From the cell containing the given text, extract its center point as (X, Y) coordinate. 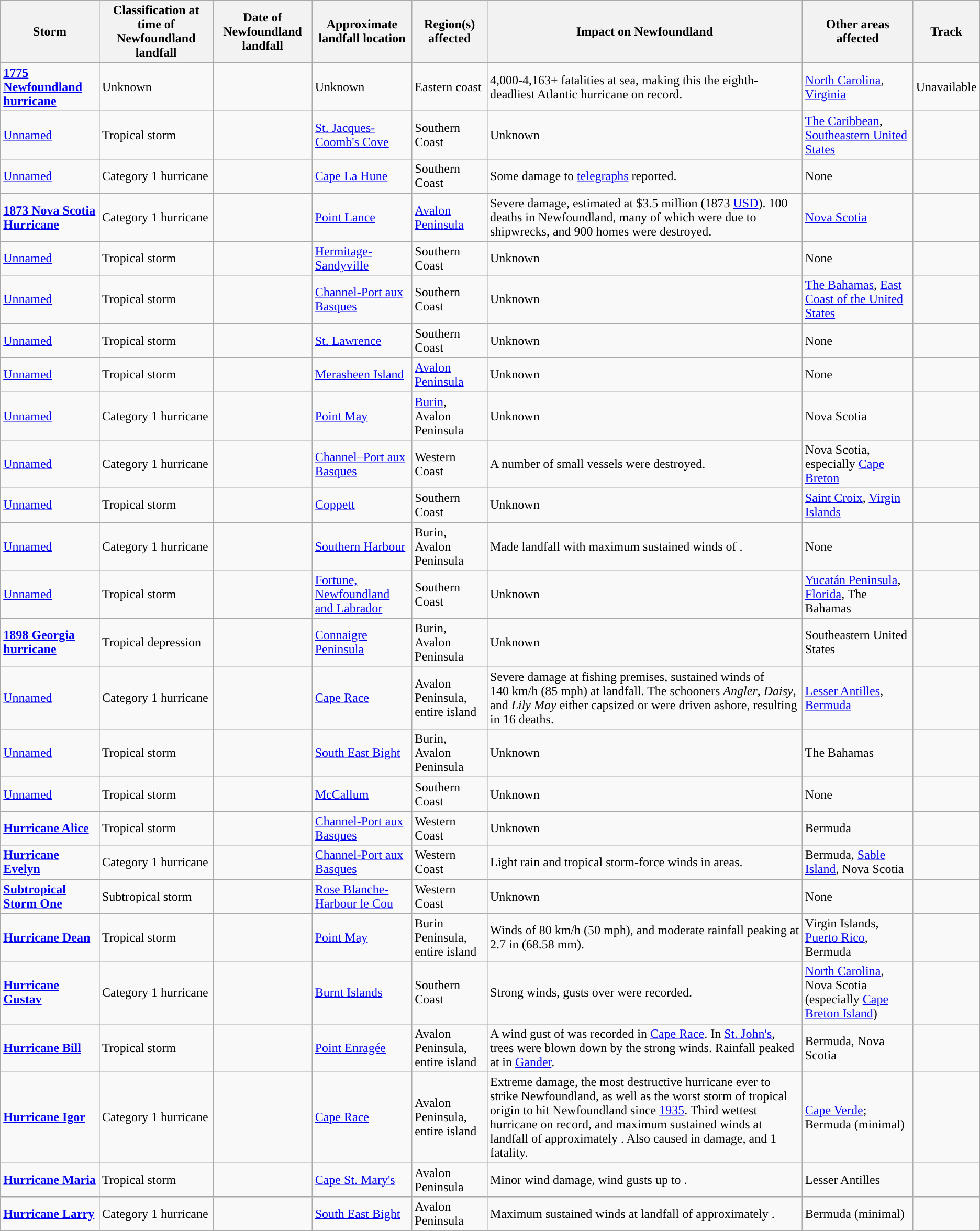
1898 Georgia hurricane (50, 643)
Eastern coast (450, 87)
North Carolina, Virginia (857, 87)
Burnt Islands (362, 992)
Track (946, 31)
Hurricane Igor (50, 1117)
1873 Nova Scotia Hurricane (50, 217)
Unavailable (946, 87)
Yucatán Peninsula, Florida, The Bahamas (857, 595)
The Caribbean, Southeastern United States (857, 135)
Southern Harbour (362, 546)
1775 Newfoundland hurricane (50, 87)
Cape St. Mary's (362, 1180)
Minor wind damage, wind gusts up to . (644, 1180)
Bermuda, Sable Island, Nova Scotia (857, 863)
Cape La Hune (362, 176)
Lesser Antilles, Bermuda (857, 698)
Point Enragée (362, 1048)
Region(s) affected (450, 31)
Southeastern United States (857, 643)
St. Jacques-Coomb's Cove (362, 135)
Other areas affected (857, 31)
Impact on Newfoundland (644, 31)
Fortune, Newfoundland and Labrador (362, 595)
McCallum (362, 794)
Strong winds, gusts over were recorded. (644, 992)
Approximate landfall location (362, 31)
Burin Peninsula, entire island (450, 937)
Winds of 80 km/h (50 mph), and moderate rainfall peaking at 2.7 in (68.58 mm). (644, 937)
Rose Blanche-Harbour le Cou (362, 896)
A wind gust of was recorded in Cape Race. In St. John's, trees were blown down by the strong winds. Rainfall peaked at in Gander. (644, 1048)
Severe damage, estimated at $3.5 million (1873 USD). 100 deaths in Newfoundland, many of which were due to shipwrecks, and 900 homes were destroyed. (644, 217)
4,000-4,163+ fatalities at sea, making this the eighth-deadliest Atlantic hurricane on record. (644, 87)
Hurricane Maria (50, 1180)
Point Lance (362, 217)
The Bahamas (857, 753)
Cape Verde; Bermuda (minimal) (857, 1117)
Made landfall with maximum sustained winds of . (644, 546)
North Carolina, Nova Scotia (especially Cape Breton Island) (857, 992)
Some damage to telegraphs reported. (644, 176)
Nova Scotia, especially Cape Breton (857, 464)
Bermuda (857, 828)
Merasheen Island (362, 375)
Connaigre Peninsula (362, 643)
Subtropical Storm One (50, 896)
Channel–Port aux Basques (362, 464)
Maximum sustained winds at landfall of approximately . (644, 1213)
St. Lawrence (362, 340)
Tropical depression (156, 643)
Storm (50, 31)
Classification at time of Newfoundland landfall (156, 31)
Bermuda (minimal) (857, 1213)
Hurricane Evelyn (50, 863)
Bermuda, Nova Scotia (857, 1048)
Lesser Antilles (857, 1180)
Hurricane Bill (50, 1048)
Hurricane Alice (50, 828)
Subtropical storm (156, 896)
Coppett (362, 505)
The Bahamas, East Coast of the United States (857, 299)
Hurricane Larry (50, 1213)
Hermitage-Sandyville (362, 259)
A number of small vessels were destroyed. (644, 464)
Hurricane Gustav (50, 992)
Saint Croix, Virgin Islands (857, 505)
Virgin Islands, Puerto Rico, Bermuda (857, 937)
Hurricane Dean (50, 937)
Date of Newfoundland landfall (263, 31)
Light rain and tropical storm-force winds in areas. (644, 863)
